Return the [X, Y] coordinate for the center point of the cell that contains the specified text.  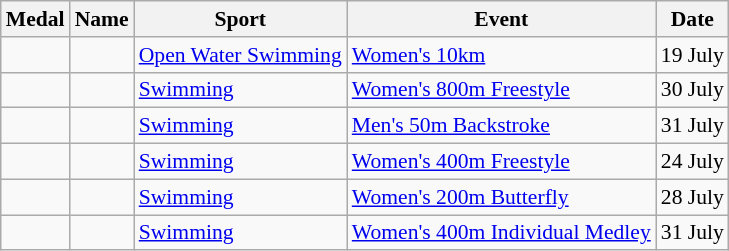
Open Water Swimming [240, 55]
Women's 200m Butterfly [502, 197]
19 July [692, 55]
24 July [692, 162]
28 July [692, 197]
Name [102, 19]
30 July [692, 90]
Women's 400m Individual Medley [502, 233]
Medal [36, 19]
Date [692, 19]
Men's 50m Backstroke [502, 126]
Women's 10km [502, 55]
Sport [240, 19]
Women's 800m Freestyle [502, 90]
Women's 400m Freestyle [502, 162]
Event [502, 19]
